Pinpoint the cell where the given text exists, returning its (X, Y) midpoint coordinate. 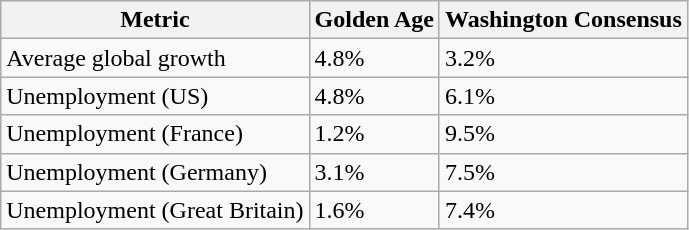
7.5% (563, 172)
Unemployment (Germany) (155, 172)
3.2% (563, 58)
1.6% (374, 210)
3.1% (374, 172)
Unemployment (US) (155, 96)
Unemployment (Great Britain) (155, 210)
Washington Consensus (563, 20)
1.2% (374, 134)
Golden Age (374, 20)
Metric (155, 20)
7.4% (563, 210)
Unemployment (France) (155, 134)
Average global growth (155, 58)
9.5% (563, 134)
6.1% (563, 96)
